Return [x, y] of the center of cell containing provided text 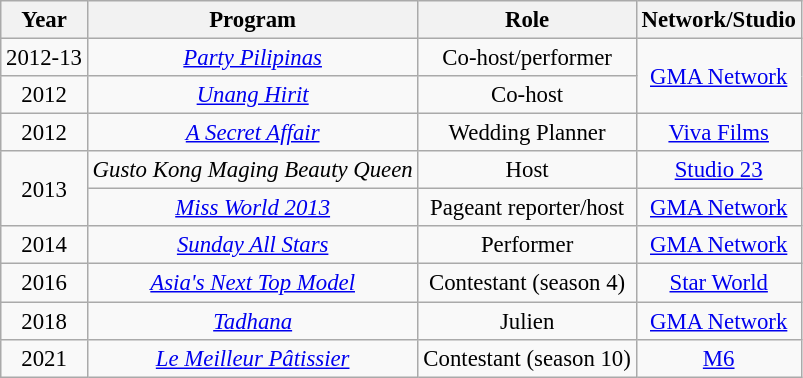
Network/Studio [718, 20]
Co-host [527, 95]
Tadhana [252, 321]
Performer [527, 245]
Le Meilleur Pâtissier [252, 358]
Asia's Next Top Model [252, 283]
2014 [44, 245]
Contestant (season 4) [527, 283]
Wedding Planner [527, 133]
Year [44, 20]
2021 [44, 358]
Viva Films [718, 133]
Host [527, 170]
Unang Hirit [252, 95]
Co-host/performer [527, 58]
A Secret Affair [252, 133]
Star World [718, 283]
Party Pilipinas [252, 58]
Miss World 2013 [252, 208]
Pageant reporter/host [527, 208]
Contestant (season 10) [527, 358]
Julien [527, 321]
M6 [718, 358]
Role [527, 20]
Gusto Kong Maging Beauty Queen [252, 170]
2016 [44, 283]
Studio 23 [718, 170]
2012-13 [44, 58]
2013 [44, 188]
Sunday All Stars [252, 245]
2018 [44, 321]
Program [252, 20]
